Locate the cell with the specified text and output its [X, Y] center coordinate. 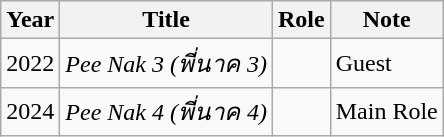
2022 [30, 64]
Title [166, 20]
Note [386, 20]
Role [301, 20]
Year [30, 20]
2024 [30, 112]
Pee Nak 3 (พี่นาค 3) [166, 64]
Pee Nak 4 (พี่นาค 4) [166, 112]
Main Role [386, 112]
Guest [386, 64]
